Scan for the cell matching the given text and deliver its (x, y) coordinate at center. 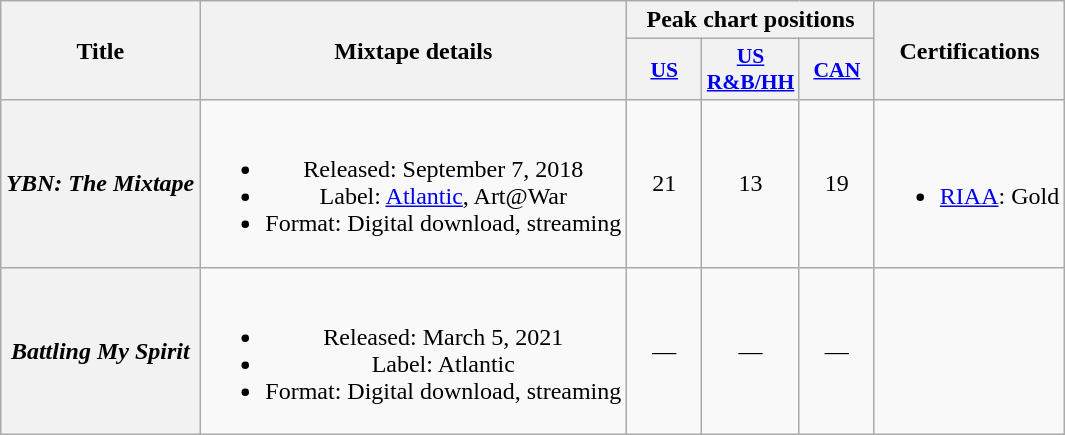
Released: September 7, 2018Label: Atlantic, Art@WarFormat: Digital download, streaming (414, 184)
Certifications (969, 50)
13 (751, 184)
US (664, 70)
19 (836, 184)
USR&B/HH (751, 70)
Title (100, 50)
YBN: The Mixtape (100, 184)
CAN (836, 70)
RIAA: Gold (969, 184)
Peak chart positions (751, 20)
Mixtape details (414, 50)
Battling My Spirit (100, 350)
Released: March 5, 2021Label: AtlanticFormat: Digital download, streaming (414, 350)
21 (664, 184)
